From the cell containing the given text, extract its center point as (X, Y) coordinate. 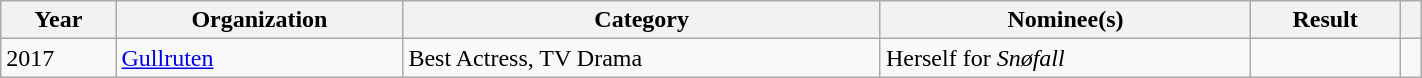
Nominee(s) (1065, 20)
Best Actress, TV Drama (642, 58)
Organization (260, 20)
Result (1326, 20)
Year (58, 20)
Gullruten (260, 58)
Category (642, 20)
Herself for Snøfall (1065, 58)
2017 (58, 58)
